Search for the cell housing the specified text and yield its (x, y) center coordinate. 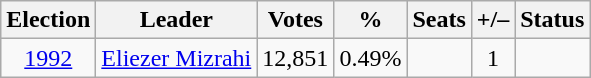
Status (552, 20)
1992 (48, 58)
+/– (492, 20)
Votes (296, 20)
1 (492, 58)
Leader (176, 20)
Eliezer Mizrahi (176, 58)
12,851 (296, 58)
Seats (439, 20)
Election (48, 20)
% (370, 20)
0.49% (370, 58)
